Extract the [X, Y] coordinate from the center of the cell holding the provided text.  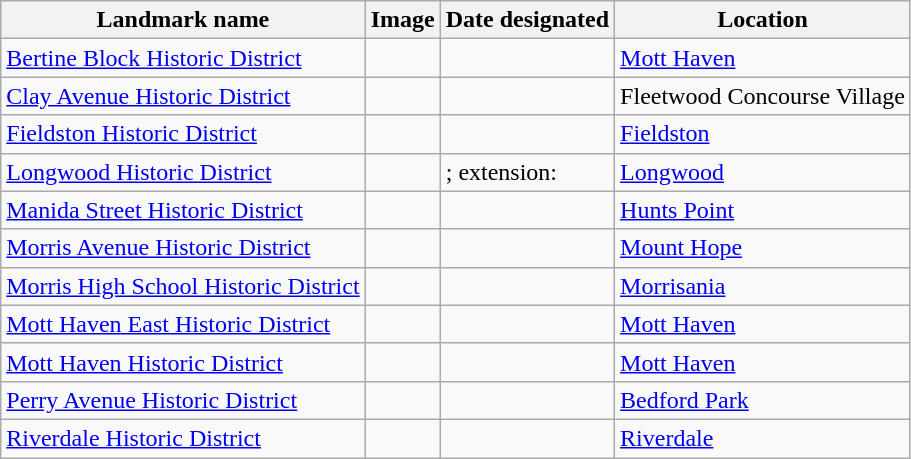
Manida Street Historic District [183, 210]
Perry Avenue Historic District [183, 400]
Mott Haven East Historic District [183, 324]
Image [402, 20]
Bedford Park [763, 400]
Morris Avenue Historic District [183, 248]
Fieldston [763, 134]
Date designated [527, 20]
Hunts Point [763, 210]
Morris High School Historic District [183, 286]
Clay Avenue Historic District [183, 96]
; extension: [527, 172]
Landmark name [183, 20]
Bertine Block Historic District [183, 58]
Longwood [763, 172]
Morrisania [763, 286]
Riverdale Historic District [183, 438]
Location [763, 20]
Longwood Historic District [183, 172]
Fleetwood Concourse Village [763, 96]
Riverdale [763, 438]
Mount Hope [763, 248]
Mott Haven Historic District [183, 362]
Fieldston Historic District [183, 134]
